Capture the cell that displays the provided text and extract its [X, Y] central coordinate. 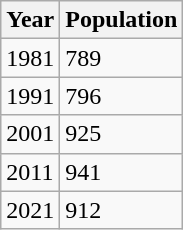
789 [122, 58]
Population [122, 20]
2021 [30, 210]
Year [30, 20]
2001 [30, 134]
912 [122, 210]
925 [122, 134]
796 [122, 96]
941 [122, 172]
1991 [30, 96]
2011 [30, 172]
1981 [30, 58]
